Capture the cell that displays the provided text and extract its [X, Y] central coordinate. 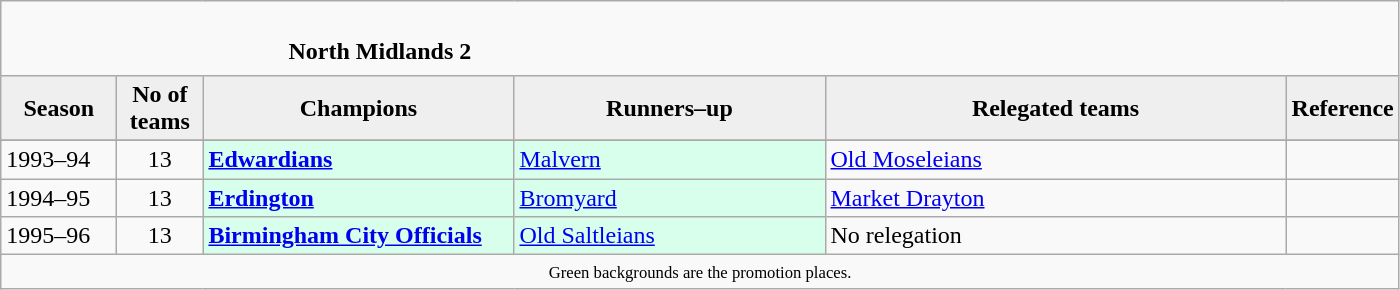
Green backgrounds are the promotion places. [700, 272]
Old Moseleians [1056, 159]
Relegated teams [1056, 108]
Reference [1342, 108]
1994–95 [59, 197]
Old Saltleians [670, 236]
No of teams [160, 108]
Erdington [358, 197]
Bromyard [670, 197]
1995–96 [59, 236]
Edwardians [358, 159]
1993–94 [59, 159]
No relegation [1056, 236]
Market Drayton [1056, 197]
Champions [358, 108]
Malvern [670, 159]
Season [59, 108]
Birmingham City Officials [358, 236]
Runners–up [670, 108]
